Provide the (X, Y) coordinate of the cell's center where the given text is located.  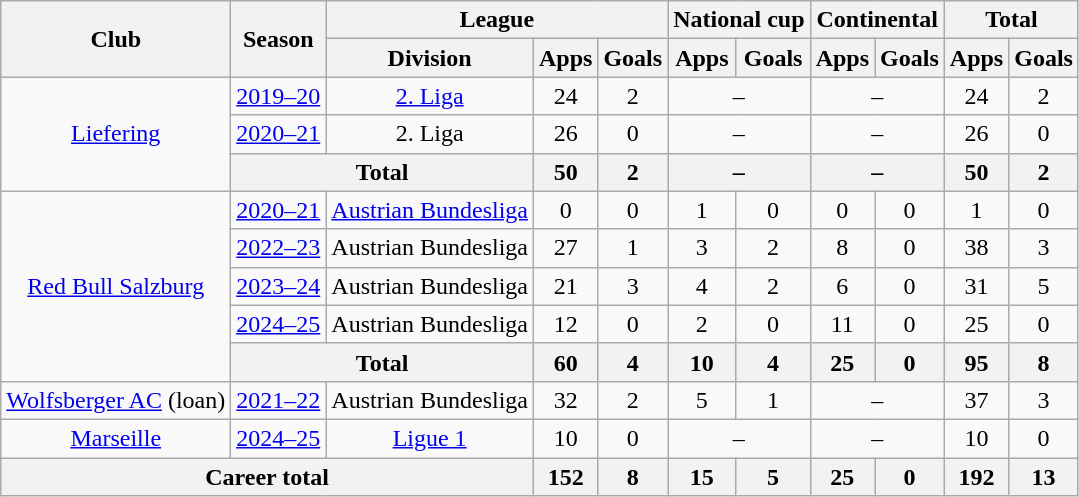
Wolfsberger AC (loan) (116, 400)
152 (565, 477)
Ligue 1 (430, 438)
21 (565, 286)
2019–20 (278, 96)
6 (842, 286)
National cup (739, 20)
Red Bull Salzburg (116, 286)
2022–23 (278, 248)
15 (702, 477)
13 (1044, 477)
Career total (268, 477)
Season (278, 39)
60 (565, 362)
38 (976, 248)
Marseille (116, 438)
Club (116, 39)
11 (842, 324)
37 (976, 400)
32 (565, 400)
12 (565, 324)
Continental (877, 20)
Division (430, 58)
2023–24 (278, 286)
League (497, 20)
27 (565, 248)
31 (976, 286)
2021–22 (278, 400)
192 (976, 477)
Liefering (116, 134)
95 (976, 362)
